Identify which cell holds the provided text, then report its [X, Y] central coordinate. 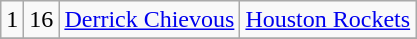
16 [42, 20]
Derrick Chievous [150, 20]
Houston Rockets [328, 20]
1 [12, 20]
